From the cell containing the given text, extract its center point as (X, Y) coordinate. 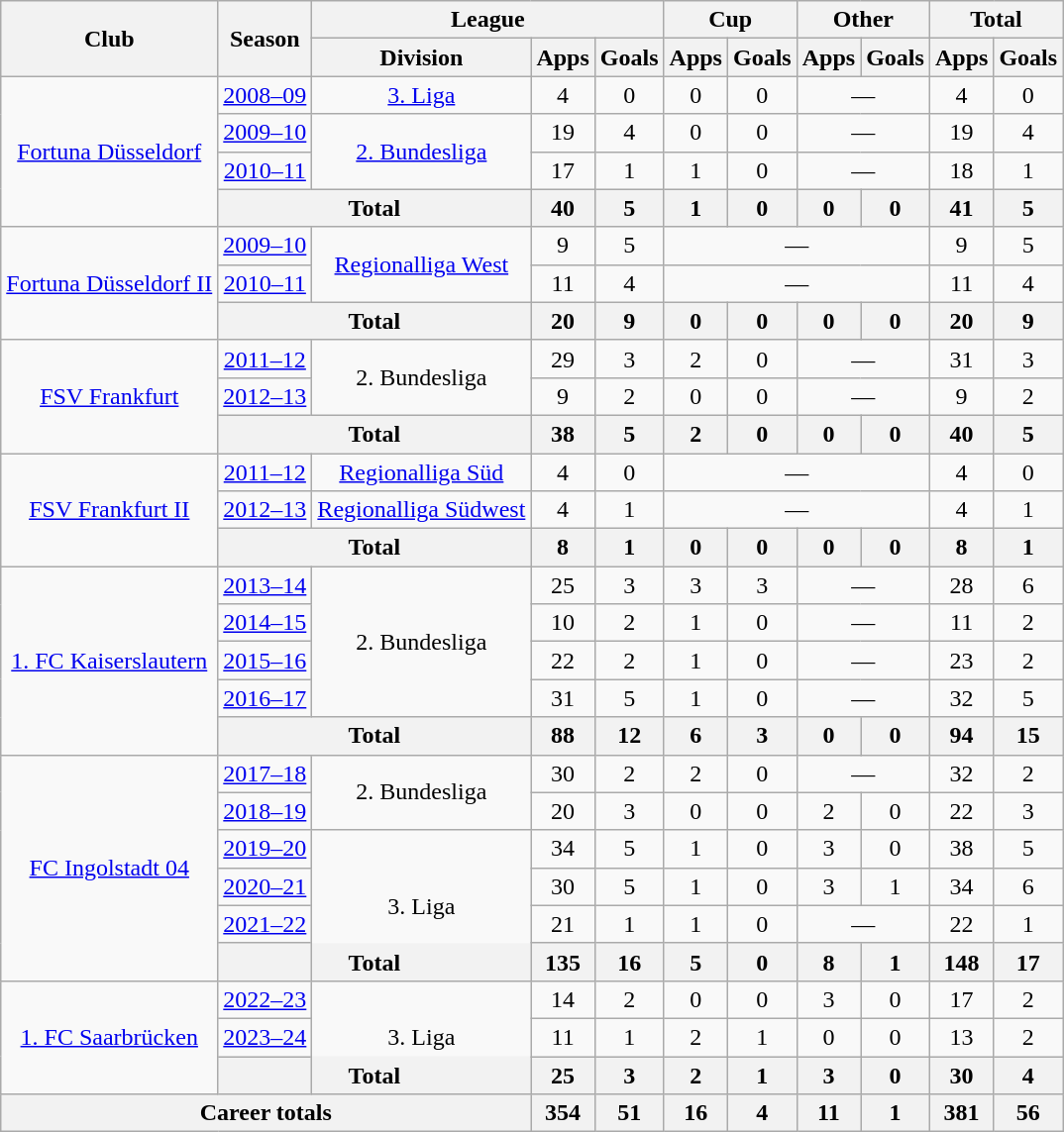
2014–15 (266, 623)
Division (422, 57)
41 (961, 208)
Regionalliga Südwest (422, 510)
1. FC Kaiserslautern (109, 661)
FSV Frankfurt II (109, 510)
94 (961, 736)
29 (563, 359)
381 (961, 1113)
Fortuna Düsseldorf II (109, 283)
2018–19 (266, 811)
10 (563, 623)
2017–18 (266, 773)
88 (563, 736)
League (487, 20)
354 (563, 1113)
2016–17 (266, 698)
FC Ingolstadt 04 (109, 868)
Regionalliga Süd (422, 472)
14 (563, 999)
13 (961, 1037)
51 (629, 1113)
FSV Frankfurt (109, 396)
2022–23 (266, 999)
Other (863, 20)
2008–09 (266, 95)
Club (109, 39)
2019–20 (266, 849)
21 (563, 924)
15 (1028, 736)
148 (961, 962)
2013–14 (266, 585)
2020–21 (266, 886)
1. FC Saarbrücken (109, 1037)
2023–24 (266, 1037)
135 (563, 962)
18 (961, 170)
Career totals (266, 1113)
12 (629, 736)
23 (961, 661)
Cup (730, 20)
56 (1028, 1113)
Season (266, 39)
Fortuna Düsseldorf (109, 152)
Regionalliga West (422, 264)
2021–22 (266, 924)
2015–16 (266, 661)
28 (961, 585)
